Find where the given text appears and provide that cell's center as (X, Y) coordinate. 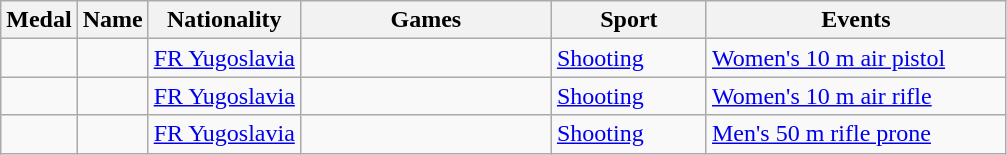
Sport (628, 20)
Women's 10 m air pistol (856, 58)
Nationality (224, 20)
Medal (39, 20)
Women's 10 m air rifle (856, 96)
Events (856, 20)
Games (426, 20)
Men's 50 m rifle prone (856, 134)
Name (112, 20)
